Pinpoint the cell where the given text exists, returning its [x, y] midpoint coordinate. 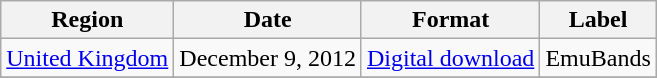
Digital download [450, 58]
Label [598, 20]
Region [88, 20]
December 9, 2012 [268, 58]
EmuBands [598, 58]
Date [268, 20]
United Kingdom [88, 58]
Format [450, 20]
